Output the (X, Y) coordinate of the center of the cell containing the given text.  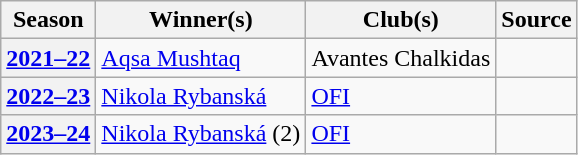
Winner(s) (201, 20)
2021–22 (48, 58)
Season (48, 20)
Aqsa Mushtaq (201, 58)
Nikola Rybanská (2) (201, 134)
Club(s) (401, 20)
Source (536, 20)
Avantes Chalkidas (401, 58)
2023–24 (48, 134)
2022–23 (48, 96)
Nikola Rybanská (201, 96)
